Search for the cell housing the specified text and yield its (x, y) center coordinate. 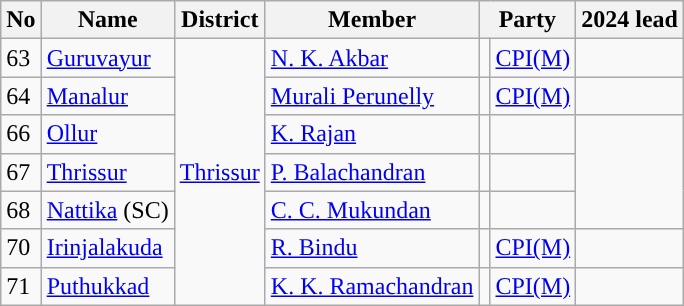
P. Balachandran (372, 172)
K. Rajan (372, 134)
64 (21, 96)
Guruvayur (108, 58)
District (220, 20)
67 (21, 172)
N. K. Akbar (372, 58)
70 (21, 248)
Member (372, 20)
66 (21, 134)
No (21, 20)
C. C. Mukundan (372, 210)
Irinjalakuda (108, 248)
Name (108, 20)
63 (21, 58)
R. Bindu (372, 248)
2024 lead (630, 20)
Ollur (108, 134)
Manalur (108, 96)
71 (21, 286)
K. K. Ramachandran (372, 286)
Murali Perunelly (372, 96)
Party (528, 20)
Nattika (SC) (108, 210)
Puthukkad (108, 286)
68 (21, 210)
